Provide the (X, Y) coordinate of the cell's center where the given text is located.  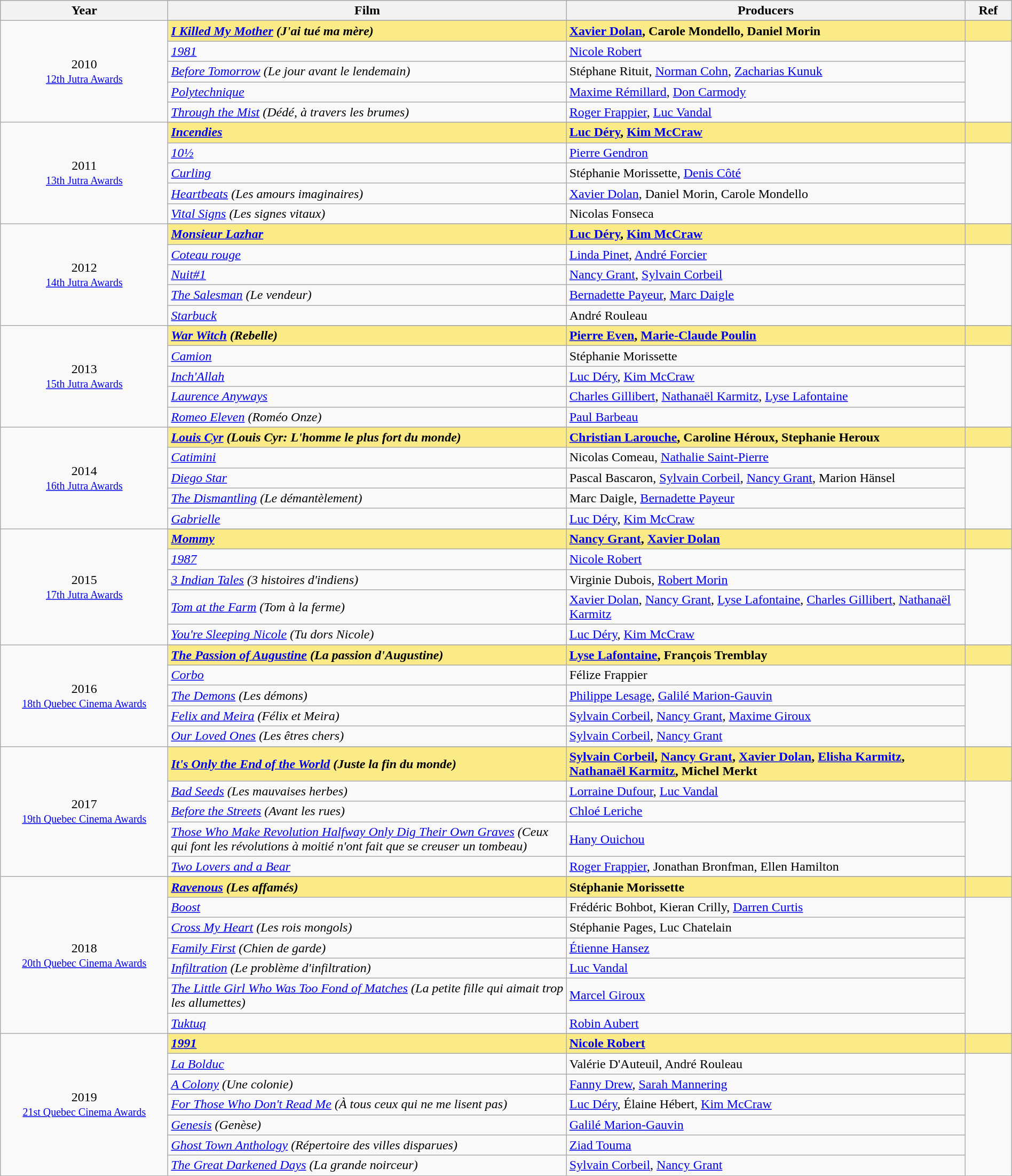
Catimini (367, 457)
The Passion of Augustine (La passion d'Augustine) (367, 655)
Lyse Lafontaine, François Tremblay (765, 655)
Xavier Dolan, Nancy Grant, Lyse Lafontaine, Charles Gillibert, Nathanaël Karmitz (765, 607)
Vital Signs (Les signes vitaux) (367, 214)
2014 16th Jutra Awards (84, 478)
2015 17th Jutra Awards (84, 586)
Romeo Eleven (Roméo Onze) (367, 417)
Luc Déry, Élaine Hébert, Kim McCraw (765, 1104)
Paul Barbeau (765, 417)
Fanny Drew, Sarah Mannering (765, 1084)
Nicolas Fonseca (765, 214)
Through the Mist (Dédé, à travers les brumes) (367, 112)
Sylvain Corbeil, Nancy Grant, Xavier Dolan, Elisha Karmitz, Nathanaël Karmitz, Michel Merkt (765, 763)
Bad Seeds (Les mauvaises herbes) (367, 791)
Stéphanie Pages, Luc Chatelain (765, 927)
For Those Who Don't Read Me (À tous ceux qui ne me lisent pas) (367, 1104)
Ravenous (Les affamés) (367, 887)
Pascal Bascaron, Sylvain Corbeil, Nancy Grant, Marion Hänsel (765, 478)
2011 13th Jutra Awards (84, 173)
Diego Star (367, 478)
Lorraine Dufour, Luc Vandal (765, 791)
2019 21st Quebec Cinema Awards (84, 1104)
Nancy Grant, Sylvain Corbeil (765, 275)
Infiltration (Le problème d'infiltration) (367, 968)
Hany Ouichou (765, 839)
Before the Streets (Avant les rues) (367, 811)
You're Sleeping Nicole (Tu dors Nicole) (367, 635)
2018 20th Quebec Cinema Awards (84, 954)
Coteau rouge (367, 255)
Before Tomorrow (Le jour avant le lendemain) (367, 72)
2012 14th Jutra Awards (84, 274)
1987 (367, 559)
Roger Frappier, Jonathan Bronfman, Ellen Hamilton (765, 866)
Stéphanie Morissette, Denis Côté (765, 173)
Incendies (367, 132)
Family First (Chien de garde) (367, 948)
The Demons (Les démons) (367, 696)
Felix and Meira (Félix et Meira) (367, 716)
Those Who Make Revolution Halfway Only Dig Their Own Graves (Ceux qui font les révolutions à moitié n'ont fait que se creuser un tombeau) (367, 839)
Starbuck (367, 315)
The Salesman (Le vendeur) (367, 295)
Sylvain Corbeil, Nancy Grant, Maxime Giroux (765, 716)
2017 19th Quebec Cinema Awards (84, 811)
Laurence Anyways (367, 397)
Polytechnique (367, 92)
Inch'Allah (367, 376)
Maxime Rémillard, Don Carmody (765, 92)
War Witch (Rebelle) (367, 336)
I Killed My Mother (J'ai tué ma mère) (367, 31)
Félize Frappier (765, 675)
Ghost Town Anthology (Répertoire des villes disparues) (367, 1145)
Ref (989, 11)
2013 15th Jutra Awards (84, 376)
Xavier Dolan, Daniel Morin, Carole Mondello (765, 193)
10½ (367, 153)
Luc Vandal (765, 968)
Pierre Gendron (765, 153)
Valérie D'Auteuil, André Rouleau (765, 1064)
Boost (367, 907)
It's Only the End of the World (Juste la fin du monde) (367, 763)
Virginie Dubois, Robert Morin (765, 579)
Frédéric Bohbot, Kieran Crilly, Darren Curtis (765, 907)
3 Indian Tales (3 histoires d'indiens) (367, 579)
Linda Pinet, André Forcier (765, 255)
Genesis (Genèse) (367, 1125)
Tuktuq (367, 1023)
2010 12th Jutra Awards (84, 72)
Cross My Heart (Les rois mongols) (367, 927)
Nicolas Comeau, Nathalie Saint-Pierre (765, 457)
The Dismantling (Le démantèlement) (367, 498)
The Little Girl Who Was Too Fond of Matches (La petite fille qui aimait trop les allumettes) (367, 996)
Monsieur Lazhar (367, 234)
Two Lovers and a Bear (367, 866)
Mommy (367, 539)
A Colony (Une colonie) (367, 1084)
1981 (367, 51)
Tom at the Farm (Tom à la ferme) (367, 607)
Heartbeats (Les amours imaginaires) (367, 193)
Nuit#1 (367, 275)
Philippe Lesage, Galilé Marion-Gauvin (765, 696)
Robin Aubert (765, 1023)
Gabrielle (367, 518)
Camion (367, 356)
Xavier Dolan, Carole Mondello, Daniel Morin (765, 31)
Producers (765, 11)
Corbo (367, 675)
Chloé Leriche (765, 811)
Nancy Grant, Xavier Dolan (765, 539)
Ziad Touma (765, 1145)
Louis Cyr (Louis Cyr: L'homme le plus fort du monde) (367, 437)
Stéphane Rituit, Norman Cohn, Zacharias Kunuk (765, 72)
The Great Darkened Days (La grande noirceur) (367, 1165)
Bernadette Payeur, Marc Daigle (765, 295)
Galilé Marion-Gauvin (765, 1125)
André Rouleau (765, 315)
Christian Larouche, Caroline Héroux, Stephanie Heroux (765, 437)
2016 18th Quebec Cinema Awards (84, 696)
Marcel Giroux (765, 996)
Film (367, 11)
Charles Gillibert, Nathanaël Karmitz, Lyse Lafontaine (765, 397)
Year (84, 11)
Étienne Hansez (765, 948)
Marc Daigle, Bernadette Payeur (765, 498)
Roger Frappier, Luc Vandal (765, 112)
1991 (367, 1044)
Our Loved Ones (Les êtres chers) (367, 736)
La Bolduc (367, 1064)
Pierre Even, Marie-Claude Poulin (765, 336)
Curling (367, 173)
